Identify which cell holds the provided text, then report its [x, y] central coordinate. 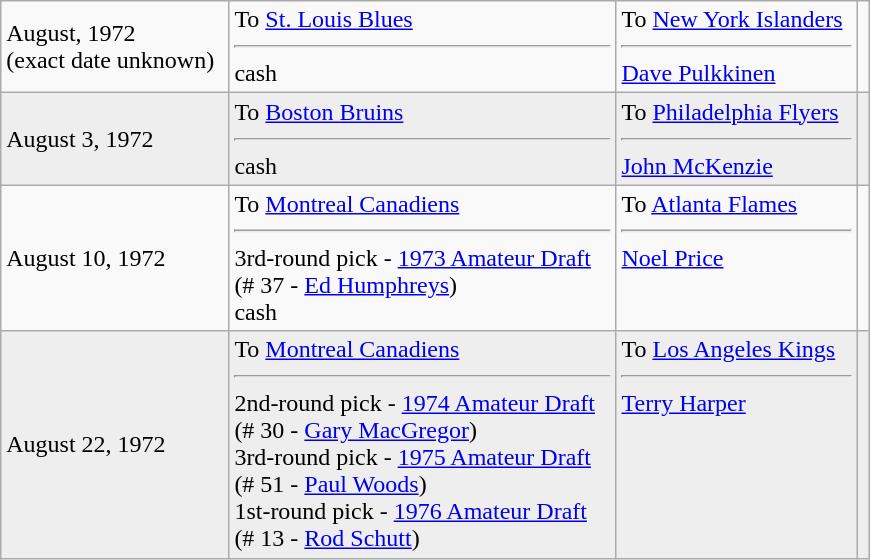
August 22, 1972 [115, 444]
August 3, 1972 [115, 139]
To Boston Bruinscash [422, 139]
To Atlanta FlamesNoel Price [737, 258]
To New York IslandersDave Pulkkinen [737, 47]
August 10, 1972 [115, 258]
August, 1972(exact date unknown) [115, 47]
To Montreal Canadiens3rd-round pick - 1973 Amateur Draft(# 37 - Ed Humphreys)cash [422, 258]
To St. Louis Bluescash [422, 47]
To Los Angeles KingsTerry Harper [737, 444]
To Philadelphia FlyersJohn McKenzie [737, 139]
